Capture the cell that displays the provided text and extract its [X, Y] central coordinate. 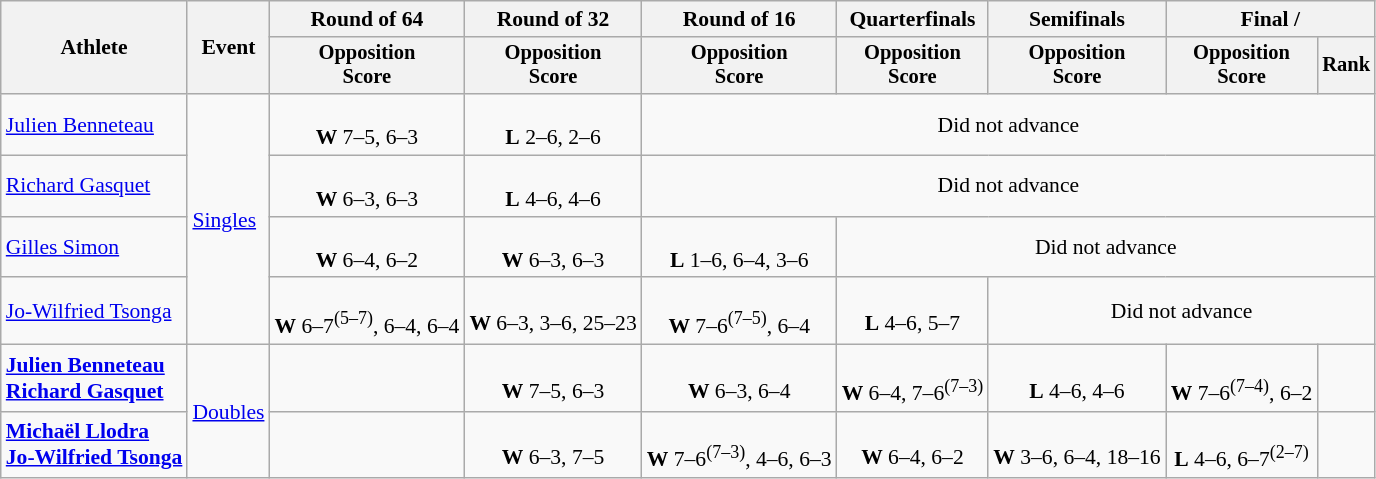
Rank [1346, 66]
W 7–6(7–3), 4–6, 6–3 [740, 444]
Julien Benneteau [94, 124]
W 6–4, 7–6(7–3) [913, 378]
W 6–3, 3–6, 25–23 [552, 312]
Jo-Wilfried Tsonga [94, 312]
L 4–6, 6–7(2–7) [1242, 444]
Final / [1270, 19]
L 4–6, 5–7 [913, 312]
L 1–6, 6–4, 3–6 [740, 248]
Round of 64 [366, 19]
Singles [228, 219]
Round of 16 [740, 19]
Richard Gasquet [94, 186]
Round of 32 [552, 19]
Quarterfinals [913, 19]
Semifinals [1076, 19]
W 6–7(5–7), 6–4, 6–4 [366, 312]
Event [228, 48]
Gilles Simon [94, 248]
Doubles [228, 412]
Julien BenneteauRichard Gasquet [94, 378]
L 2–6, 2–6 [552, 124]
W 7–6(7–5), 6–4 [740, 312]
W 3–6, 6–4, 18–16 [1076, 444]
W 6–3, 6–4 [740, 378]
Athlete [94, 48]
W 7–6(7–4), 6–2 [1242, 378]
W 6–3, 7–5 [552, 444]
Michaël LlodraJo-Wilfried Tsonga [94, 444]
